Return [x, y] of the center of cell containing provided text 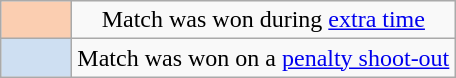
Match was won on a penalty shoot-out [264, 58]
Match was won during extra time [264, 20]
